Provide the (x, y) coordinate of the cell's center where the given text is located.  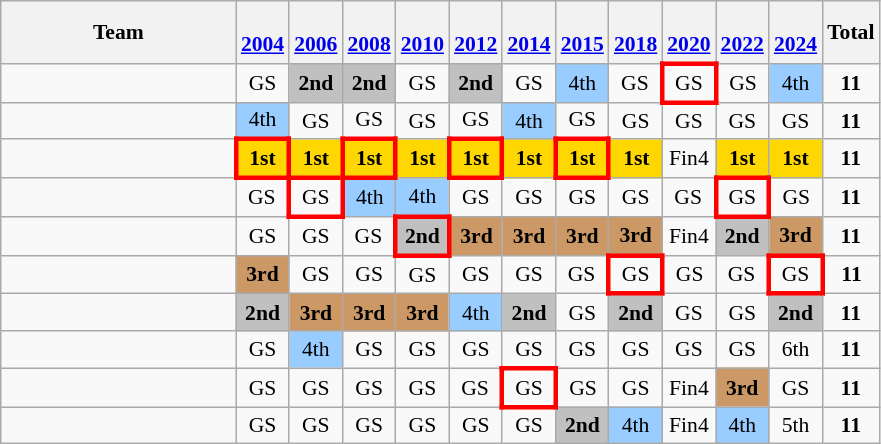
2020 (688, 32)
2012 (476, 32)
2024 (796, 32)
Total (850, 32)
2004 (262, 32)
Team (118, 32)
5th (796, 426)
2008 (368, 32)
2015 (582, 32)
2022 (742, 32)
2018 (636, 32)
2010 (422, 32)
2006 (316, 32)
2014 (528, 32)
6th (796, 350)
